Pinpoint the cell where the given text exists, returning its [X, Y] midpoint coordinate. 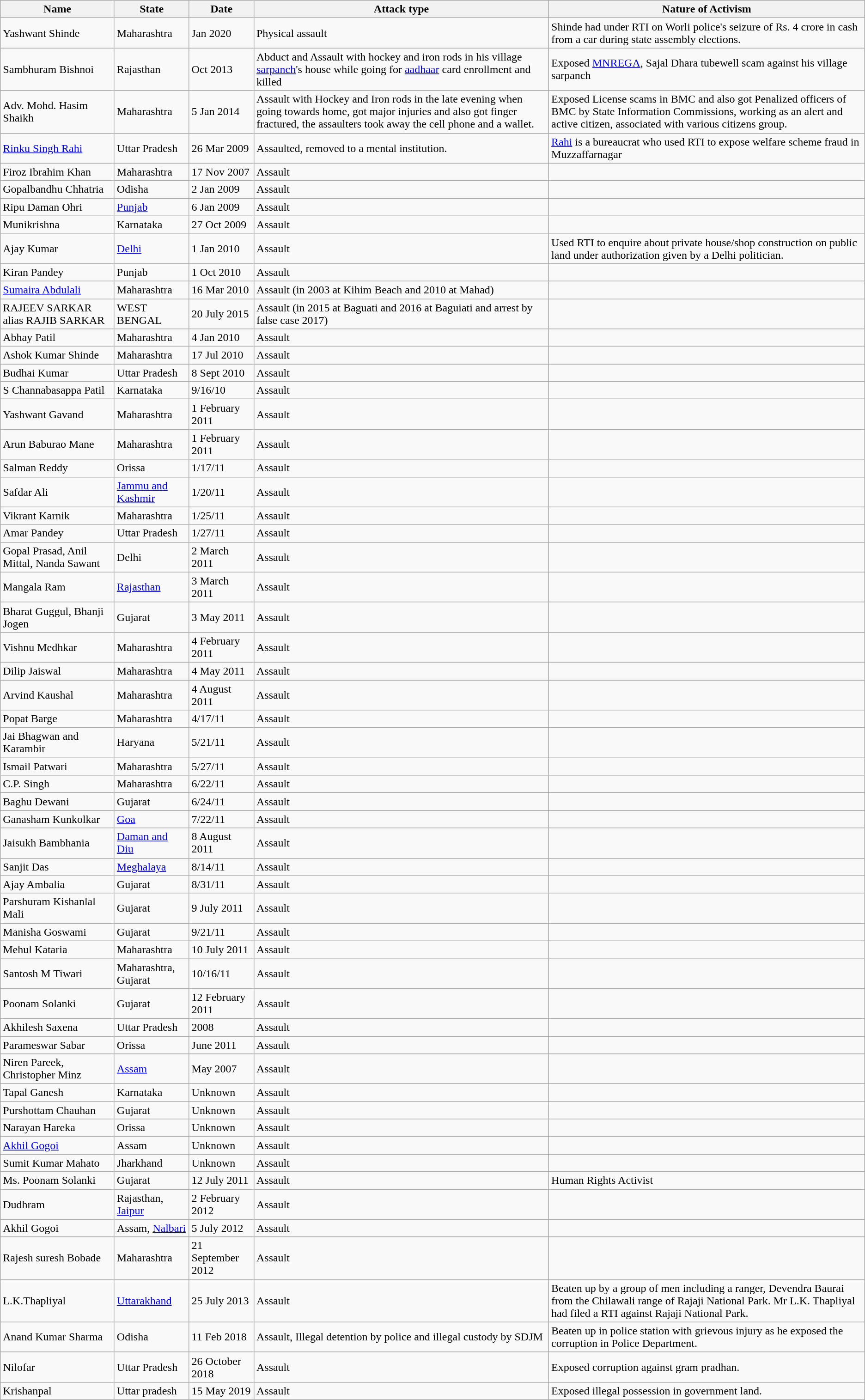
Human Rights Activist [707, 1181]
2 February 2012 [221, 1204]
Vishnu Medhkar [57, 647]
Parshuram Kishanlal Mali [57, 908]
Maharashtra, Gujarat [152, 973]
Haryana [152, 743]
Jammu and Kashmir [152, 492]
20 July 2015 [221, 313]
S Channabasappa Patil [57, 390]
8/14/11 [221, 867]
1/25/11 [221, 516]
5 Jan 2014 [221, 112]
Tapal Ganesh [57, 1093]
Sambhuram Bishnoi [57, 69]
Assam, Nalbari [152, 1228]
Akhilesh Saxena [57, 1027]
2 Jan 2009 [221, 189]
Arun Baburao Mane [57, 444]
Beaten up in police station with grievous injury as he exposed the corruption in Police Department. [707, 1337]
C.P. Singh [57, 784]
Jharkhand [152, 1163]
4 August 2011 [221, 695]
26 Mar 2009 [221, 148]
1/17/11 [221, 468]
Nature of Activism [707, 9]
Name [57, 9]
Sumaira Abdulali [57, 290]
Uttar pradesh [152, 1391]
Manisha Goswami [57, 932]
Adv. Mohd. Hasim Shaikh [57, 112]
4 February 2011 [221, 647]
Jaisukh Bambhania [57, 843]
8 Sept 2010 [221, 373]
Popat Barge [57, 719]
Arvind Kaushal [57, 695]
4/17/11 [221, 719]
Dudhram [57, 1204]
1 Oct 2010 [221, 272]
State [152, 9]
Uttarakhand [152, 1301]
Rahi is a bureaucrat who used RTI to expose welfare scheme fraud in Muzzaffarnagar [707, 148]
Nilofar [57, 1367]
Firoz Ibrahim Khan [57, 172]
RAJEEV SARKAR alias RAJIB SARKAR [57, 313]
Baghu Dewani [57, 802]
Santosh M Tiwari [57, 973]
Date [221, 9]
Jan 2020 [221, 33]
Assaulted, removed to a mental institution. [401, 148]
Ajay Ambalia [57, 884]
Abhay Patil [57, 338]
Gopal Prasad, Anil Mittal, Nanda Sawant [57, 557]
Poonam Solanki [57, 1004]
Salman Reddy [57, 468]
Physical assault [401, 33]
June 2011 [221, 1045]
Vikrant Karnik [57, 516]
1/20/11 [221, 492]
Assault (in 2003 at Kihim Beach and 2010 at Mahad) [401, 290]
17 Nov 2007 [221, 172]
Ashok Kumar Shinde [57, 355]
Shinde had under RTI on Worli police's seizure of Rs. 4 crore in cash from a car during state assembly elections. [707, 33]
9/16/10 [221, 390]
Exposed MNREGA, Sajal Dhara tubewell scam against his village sarpanch [707, 69]
Abduct and Assault with hockey and iron rods in his village sarpanch's house while going for aadhaar card enrollment and killed [401, 69]
8/31/11 [221, 884]
Exposed illegal possession in government land. [707, 1391]
27 Oct 2009 [221, 225]
Daman and Diu [152, 843]
6/24/11 [221, 802]
2 March 2011 [221, 557]
21 September 2012 [221, 1258]
Jai Bhagwan and Karambir [57, 743]
5/21/11 [221, 743]
10/16/11 [221, 973]
Rinku Singh Rahi [57, 148]
Ripu Daman Ohri [57, 207]
Rajasthan, Jaipur [152, 1204]
Bharat Guggul, Bhanji Jogen [57, 617]
1 Jan 2010 [221, 249]
15 May 2019 [221, 1391]
25 July 2013 [221, 1301]
Mehul Kataria [57, 950]
Ajay Kumar [57, 249]
1/27/11 [221, 533]
May 2007 [221, 1069]
Gopalbandhu Chhatria [57, 189]
Narayan Hareka [57, 1128]
Niren Pareek, Christopher Minz [57, 1069]
5 July 2012 [221, 1228]
9/21/11 [221, 932]
Yashwant Shinde [57, 33]
Dilip Jaiswal [57, 671]
L.K.Thapliyal [57, 1301]
3 March 2011 [221, 587]
Safdar Ali [57, 492]
Budhai Kumar [57, 373]
4 Jan 2010 [221, 338]
Kiran Pandey [57, 272]
Sanjit Das [57, 867]
12 July 2011 [221, 1181]
Goa [152, 819]
Oct 2013 [221, 69]
Ismail Patwari [57, 767]
6 Jan 2009 [221, 207]
5/27/11 [221, 767]
Purshottam Chauhan [57, 1110]
4 May 2011 [221, 671]
16 Mar 2010 [221, 290]
Meghalaya [152, 867]
6/22/11 [221, 784]
Anand Kumar Sharma [57, 1337]
11 Feb 2018 [221, 1337]
2008 [221, 1027]
Attack type [401, 9]
Yashwant Gavand [57, 414]
Munikrishna [57, 225]
12 February 2011 [221, 1004]
Sumit Kumar Mahato [57, 1163]
17 Jul 2010 [221, 355]
Assault, Illegal detention by police and illegal custody by SDJM [401, 1337]
Parameswar Sabar [57, 1045]
Ganasham Kunkolkar [57, 819]
8 August 2011 [221, 843]
Used RTI to enquire about private house/shop construction on public land under authorization given by a Delhi politician. [707, 249]
Mangala Ram [57, 587]
Exposed corruption against gram pradhan. [707, 1367]
Krishanpal [57, 1391]
10 July 2011 [221, 950]
Ms. Poonam Solanki [57, 1181]
7/22/11 [221, 819]
9 July 2011 [221, 908]
WEST BENGAL [152, 313]
Rajesh suresh Bobade [57, 1258]
3 May 2011 [221, 617]
Amar Pandey [57, 533]
26 October 2018 [221, 1367]
Assault (in 2015 at Baguati and 2016 at Baguiati and arrest by false case 2017) [401, 313]
